Provide the (X, Y) coordinate of the cell's center where the given text is located.  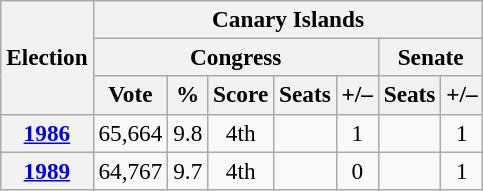
% (188, 95)
0 (357, 170)
Senate (430, 57)
Congress (236, 57)
Score (241, 95)
64,767 (130, 170)
9.7 (188, 170)
65,664 (130, 133)
Canary Islands (288, 19)
Election (47, 56)
9.8 (188, 133)
Vote (130, 95)
1989 (47, 170)
1986 (47, 133)
